Provide the (x, y) coordinate of the cell's center where the given text is located.  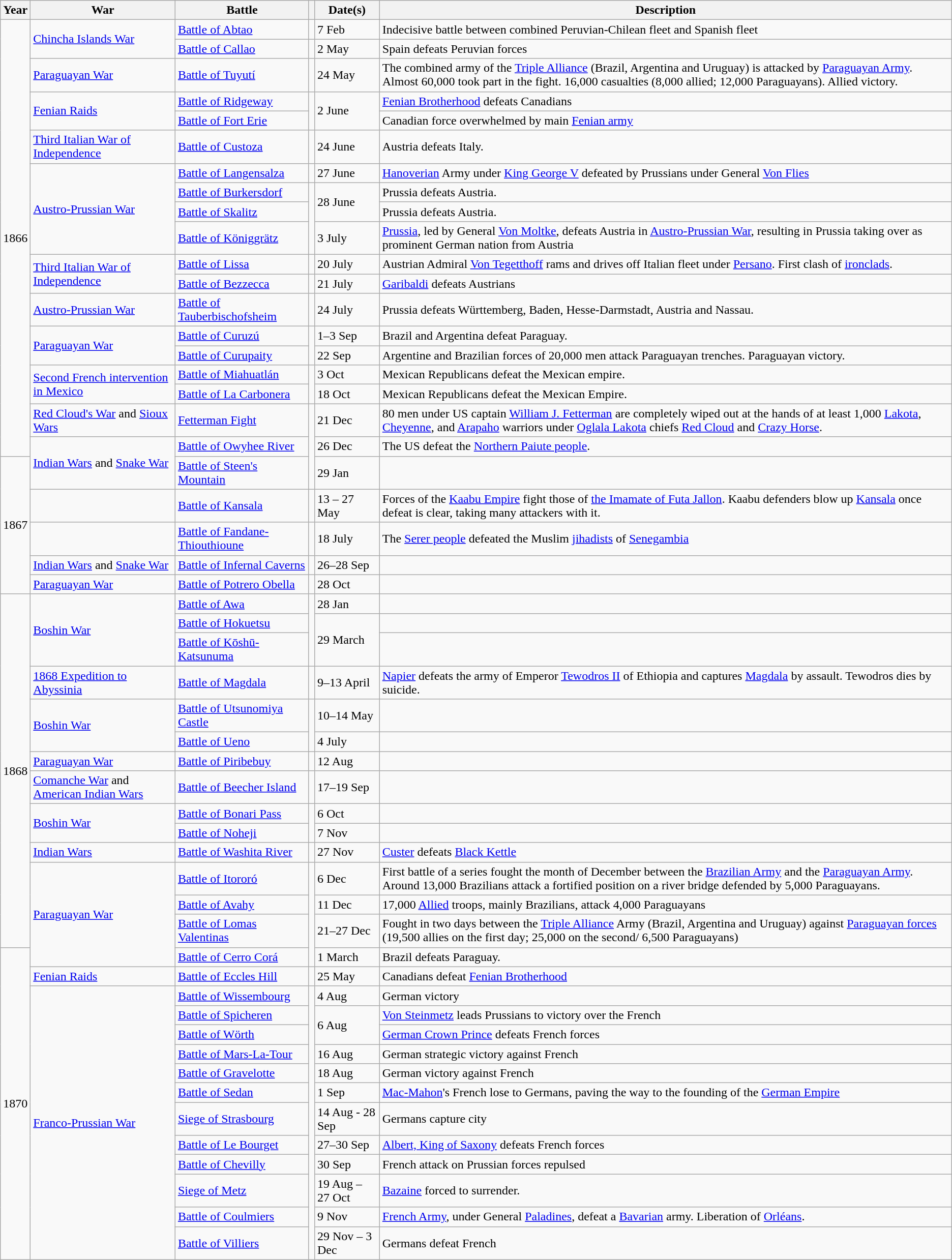
29 Jan (347, 473)
6 Aug (347, 1025)
Battle of Infernal Caverns (242, 565)
Mac-Mahon's French lose to Germans, paving the way to the founding of the German Empire (665, 1093)
Battle of Steen's Mountain (242, 473)
Battle of Wissembourg (242, 996)
Battle of Le Bourget (242, 1145)
Battle of Piribebuy (242, 761)
Battle of Fort Erie (242, 121)
Austria defeats Italy. (665, 146)
Battle of Langensalza (242, 173)
Battle of Ridgeway (242, 101)
Battle of Kansala (242, 505)
Battle of Villiers (242, 1243)
Canadians defeat Fenian Brotherhood (665, 976)
1 March (347, 957)
26 Dec (347, 446)
Second French intervention in Mexico (103, 384)
Franco-Prussian War (103, 1123)
Garibaldi defeats Austrians (665, 283)
21 July (347, 283)
Spain defeats Peruvian forces (665, 49)
9 Nov (347, 1217)
Battle of Bezzecca (242, 283)
Battle of Awa (242, 604)
German victory against French (665, 1073)
Battle of Lissa (242, 264)
Battle of Noheji (242, 833)
4 Aug (347, 996)
Battle of Chevilly (242, 1164)
Description (665, 10)
29 March (347, 640)
Battle of Curupaity (242, 355)
1868 Expedition to Abyssinia (103, 682)
Austrian Admiral Von Tegetthoff rams and drives off Italian fleet under Persano. First clash of ironclads. (665, 264)
Battle of Kōshū-Katsunuma (242, 649)
24 June (347, 146)
9–13 April (347, 682)
Battle of Avahy (242, 905)
13 – 27 May (347, 505)
1 Sep (347, 1093)
Brazil and Argentina defeat Paraguay. (665, 336)
Battle of Spicheren (242, 1015)
24 July (347, 310)
Battle of Magdala (242, 682)
22 Sep (347, 355)
Mexican Republicans defeat the Mexican empire. (665, 375)
Battle of Mars-La-Tour (242, 1054)
Fetterman Fight (242, 420)
Battle of Itororó (242, 879)
Prussia defeats Württemberg, Baden, Hesse-Darmstadt, Austria and Nassau. (665, 310)
27–30 Sep (347, 1145)
Mexican Republicans defeat the Mexican Empire. (665, 394)
Battle of Königgrätz (242, 238)
Battle of Owyhee River (242, 446)
Battle (242, 10)
Battle of Tuyutí (242, 75)
German Crown Prince defeats French forces (665, 1034)
25 May (347, 976)
Date(s) (347, 10)
Battle of Washita River (242, 852)
7 Nov (347, 833)
Battle of La Carbonera (242, 394)
Battle of Custoza (242, 146)
1870 (15, 1103)
Battle of Bonari Pass (242, 814)
1867 (15, 525)
28 June (347, 202)
Battle of Cerro Corá (242, 957)
6 Oct (347, 814)
1–3 Sep (347, 336)
Battle of Lomas Valentinas (242, 931)
21–27 Dec (347, 931)
Battle of Fandane-Thiouthioune (242, 539)
28 Oct (347, 584)
Battle of Curuzú (242, 336)
19 Aug – 27 Oct (347, 1191)
Battle of Skalitz (242, 212)
Canadian force overwhelmed by main Fenian army (665, 121)
Fenian Brotherhood defeats Canadians (665, 101)
French attack on Prussian forces repulsed (665, 1164)
28 Jan (347, 604)
Battle of Utsunomiya Castle (242, 716)
Germans defeat French (665, 1243)
Battle of Wörth (242, 1034)
10–14 May (347, 716)
Battle of Ueno (242, 742)
The US defeat the Northern Paiute people. (665, 446)
12 Aug (347, 761)
14 Aug - 28 Sep (347, 1119)
Chincha Islands War (103, 39)
Prussia, led by General Von Moltke, defeats Austria in Austro-Prussian War, resulting in Prussia taking over as prominent German nation from Austria (665, 238)
Bazaine forced to surrender. (665, 1191)
Battle of Beecher Island (242, 787)
Battle of Abtao (242, 29)
Battle of Tauberbischofsheim (242, 310)
Battle of Eccles Hill (242, 976)
German victory (665, 996)
6 Dec (347, 879)
Battle of Callao (242, 49)
Year (15, 10)
4 July (347, 742)
Red Cloud's War and Sioux Wars (103, 420)
Germans capture city (665, 1119)
Battle of Hokuetsu (242, 623)
Battle of Gravelotte (242, 1073)
War (103, 10)
Hanoverian Army under King George V defeated by Prussians under General Von Flies (665, 173)
3 Oct (347, 375)
18 Aug (347, 1073)
1866 (15, 238)
16 Aug (347, 1054)
24 May (347, 75)
17–19 Sep (347, 787)
Albert, King of Saxony defeats French forces (665, 1145)
French Army, under General Paladines, defeat a Bavarian army. Liberation of Orléans. (665, 1217)
Battle of Coulmiers (242, 1217)
2 May (347, 49)
17,000 Allied troops, mainly Brazilians, attack 4,000 Paraguayans (665, 905)
The Serer people defeated the Muslim jihadists of Senegambia (665, 539)
German strategic victory against French (665, 1054)
Von Steinmetz leads Prussians to victory over the French (665, 1015)
21 Dec (347, 420)
Napier defeats the army of Emperor Tewodros II of Ethiopia and captures Magdala by assault. Tewodros dies by suicide. (665, 682)
30 Sep (347, 1164)
Indian Wars (103, 852)
18 Oct (347, 394)
11 Dec (347, 905)
Custer defeats Black Kettle (665, 852)
26–28 Sep (347, 565)
18 July (347, 539)
Battle of Burkersdorf (242, 192)
27 June (347, 173)
Brazil defeats Paraguay. (665, 957)
20 July (347, 264)
Siege of Metz (242, 1191)
Battle of Miahuatlán (242, 375)
Indecisive battle between combined Peruvian-Chilean fleet and Spanish fleet (665, 29)
Comanche War and American Indian Wars (103, 787)
Siege of Strasbourg (242, 1119)
1868 (15, 771)
3 July (347, 238)
Battle of Potrero Obella (242, 584)
Argentine and Brazilian forces of 20,000 men attack Paraguayan trenches. Paraguayan victory. (665, 355)
29 Nov – 3 Dec (347, 1243)
7 Feb (347, 29)
2 June (347, 111)
27 Nov (347, 852)
Battle of Sedan (242, 1093)
